Locate the cell with the specified text and output its [x, y] center coordinate. 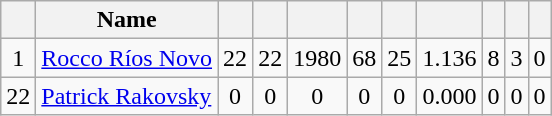
1980 [318, 58]
0.000 [450, 96]
Rocco Ríos Novo [127, 58]
1 [18, 58]
25 [400, 58]
Name [127, 20]
68 [364, 58]
8 [494, 58]
Patrick Rakovsky [127, 96]
1.136 [450, 58]
3 [516, 58]
